Output the (X, Y) coordinate of the center of the cell containing the given text.  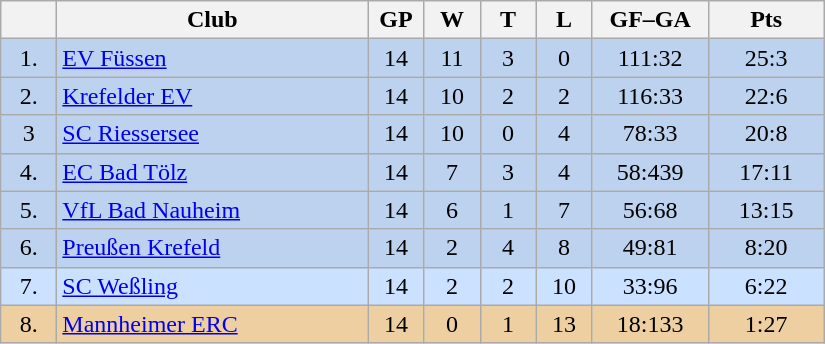
GF–GA (650, 20)
EC Bad Tölz (212, 172)
L (564, 20)
20:8 (766, 134)
8 (564, 248)
18:133 (650, 324)
GP (396, 20)
W (452, 20)
58:439 (650, 172)
116:33 (650, 96)
5. (29, 210)
1. (29, 58)
SC Riessersee (212, 134)
Club (212, 20)
25:3 (766, 58)
13 (564, 324)
56:68 (650, 210)
78:33 (650, 134)
6. (29, 248)
Pts (766, 20)
Mannheimer ERC (212, 324)
111:32 (650, 58)
Krefelder EV (212, 96)
SC Weßling (212, 286)
EV Füssen (212, 58)
2. (29, 96)
17:11 (766, 172)
T (508, 20)
VfL Bad Nauheim (212, 210)
6 (452, 210)
11 (452, 58)
8:20 (766, 248)
Preußen Krefeld (212, 248)
49:81 (650, 248)
4. (29, 172)
22:6 (766, 96)
7. (29, 286)
6:22 (766, 286)
13:15 (766, 210)
8. (29, 324)
1:27 (766, 324)
33:96 (650, 286)
